Search for the cell housing the specified text and yield its [X, Y] center coordinate. 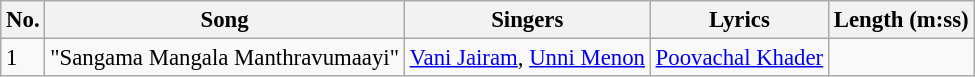
1 [23, 58]
Vani Jairam, Unni Menon [527, 58]
Lyrics [739, 20]
Song [224, 20]
Length (m:ss) [902, 20]
"Sangama Mangala Manthravumaayi" [224, 58]
Singers [527, 20]
Poovachal Khader [739, 58]
No. [23, 20]
